Determine the [x, y] coordinate at the center of the cell enclosing the given text.  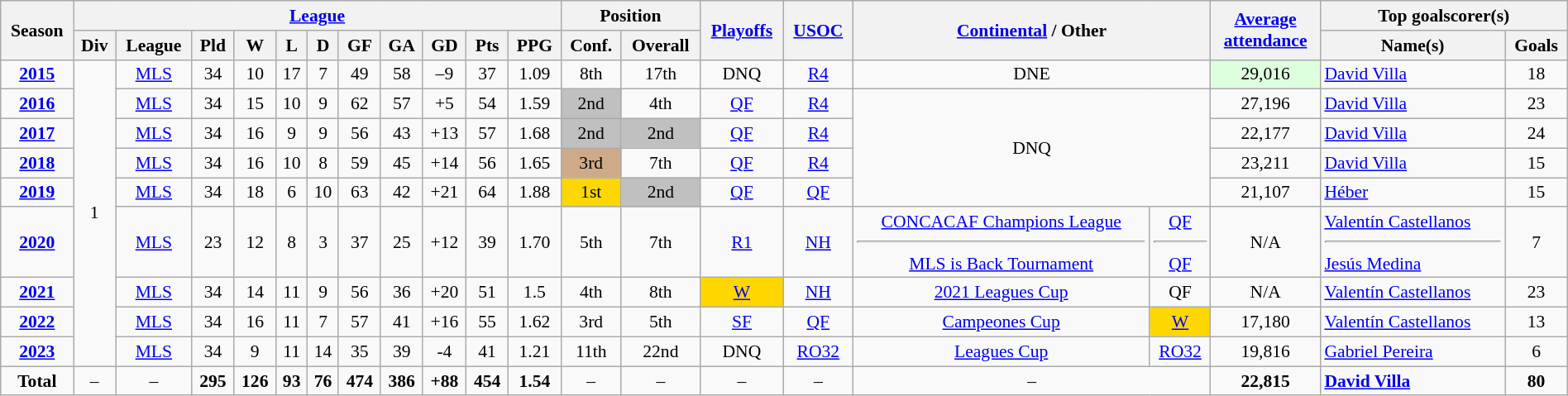
+16 [445, 322]
2015 [37, 74]
PPG [535, 45]
2016 [37, 104]
1.88 [535, 193]
59 [359, 163]
QFQF [1180, 243]
GA [402, 45]
R1 [741, 243]
Campeones Cup [1001, 322]
1st [590, 193]
36 [402, 293]
2021 [37, 293]
29,016 [1265, 74]
23,211 [1265, 163]
2019 [37, 193]
2017 [37, 134]
1.68 [535, 134]
GF [359, 45]
L [292, 45]
21,107 [1265, 193]
19,816 [1265, 351]
474 [359, 381]
DNE [1032, 74]
2021 Leagues Cup [1001, 293]
Héber [1413, 193]
Div [94, 45]
+5 [445, 104]
22,177 [1265, 134]
+21 [445, 193]
386 [402, 381]
+20 [445, 293]
Conf. [590, 45]
12 [255, 243]
D [323, 45]
295 [213, 381]
22nd [660, 351]
93 [292, 381]
1.62 [535, 322]
76 [323, 381]
27,196 [1265, 104]
1.21 [535, 351]
45 [402, 163]
Playoffs [741, 30]
1.54 [535, 381]
+88 [445, 381]
1.5 [535, 293]
Leagues Cup [1001, 351]
Name(s) [1413, 45]
13 [1537, 322]
SF [741, 322]
Position [630, 16]
2022 [37, 322]
24 [1537, 134]
2023 [37, 351]
17,180 [1265, 322]
CONCACAF Champions LeagueMLS is Back Tournament [1001, 243]
64 [488, 193]
22,815 [1265, 381]
Continental / Other [1032, 30]
55 [488, 322]
Top goalscorer(s) [1444, 16]
2018 [37, 163]
35 [359, 351]
1.65 [535, 163]
Season [37, 30]
1.59 [535, 104]
11th [590, 351]
Valentín Castellanos Jesús Medina [1413, 243]
Gabriel Pereira [1413, 351]
2020 [37, 243]
GD [445, 45]
58 [402, 74]
+12 [445, 243]
Overall [660, 45]
43 [402, 134]
–9 [445, 74]
+13 [445, 134]
80 [1537, 381]
Total [37, 381]
25 [402, 243]
42 [402, 193]
454 [488, 381]
1 [94, 213]
-4 [445, 351]
Average attendance [1265, 30]
1.09 [535, 74]
Pts [488, 45]
17th [660, 74]
Goals [1537, 45]
63 [359, 193]
Pld [213, 45]
1.70 [535, 243]
USOC [818, 30]
49 [359, 74]
+14 [445, 163]
51 [488, 293]
54 [488, 104]
3 [323, 243]
126 [255, 381]
17 [292, 74]
62 [359, 104]
